From the cell containing the given text, extract its center point as [X, Y] coordinate. 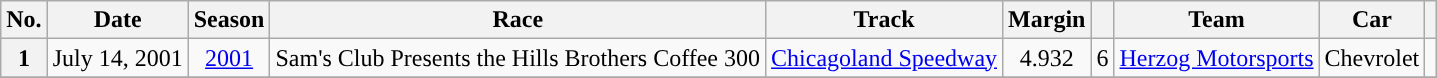
4.932 [1047, 58]
Margin [1047, 20]
Herzog Motorsports [1216, 58]
1 [24, 58]
Team [1216, 20]
Chevrolet [1372, 58]
Track [884, 20]
Chicagoland Speedway [884, 58]
July 14, 2001 [118, 58]
Season [229, 20]
Date [118, 20]
Car [1372, 20]
2001 [229, 58]
No. [24, 20]
6 [1102, 58]
Sam's Club Presents the Hills Brothers Coffee 300 [518, 58]
Race [518, 20]
